For the text-containing cell, return its midpoint in [X, Y] coordinate format. 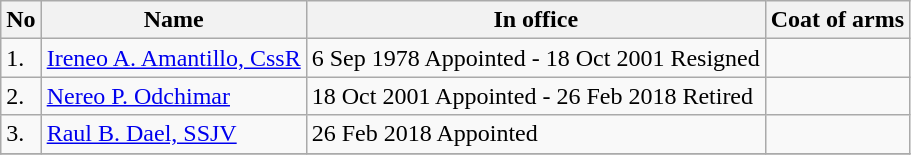
Raul B. Dael, SSJV [174, 134]
26 Feb 2018 Appointed [536, 134]
3. [21, 134]
Name [174, 20]
Nereo P. Odchimar [174, 96]
No [21, 20]
Ireneo A. Amantillo, CssR [174, 58]
18 Oct 2001 Appointed - 26 Feb 2018 Retired [536, 96]
1. [21, 58]
6 Sep 1978 Appointed - 18 Oct 2001 Resigned [536, 58]
2. [21, 96]
In office [536, 20]
Coat of arms [837, 20]
